Locate the cell with the specified text and output its [X, Y] center coordinate. 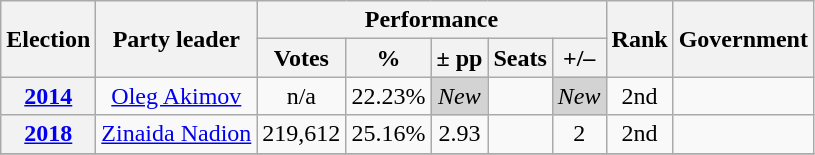
2.93 [460, 134]
2 [579, 134]
± pp [460, 58]
2014 [48, 96]
Performance [432, 20]
Oleg Akimov [176, 96]
2018 [48, 134]
22.23% [388, 96]
% [388, 58]
Votes [302, 58]
Zinaida Nadion [176, 134]
n/a [302, 96]
219,612 [302, 134]
Seats [520, 58]
Party leader [176, 39]
Government [743, 39]
Rank [640, 39]
Election [48, 39]
+/– [579, 58]
25.16% [388, 134]
